Scan for the cell matching the given text and deliver its [x, y] coordinate at center. 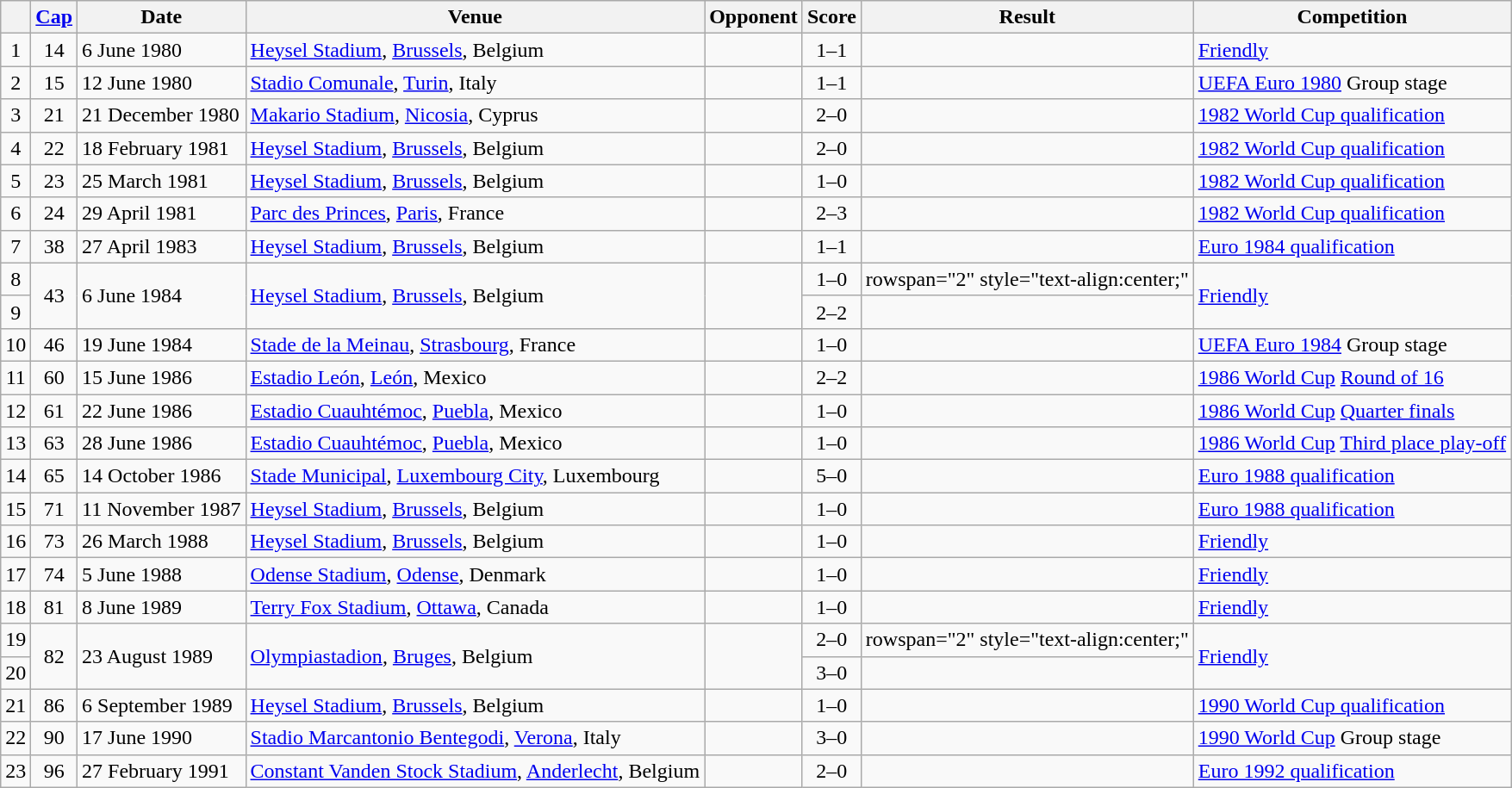
4 [16, 148]
6 [16, 214]
74 [54, 574]
Olympiastadion, Bruges, Belgium [476, 656]
5 June 1988 [162, 574]
11 November 1987 [162, 509]
Score [831, 17]
90 [54, 738]
13 [16, 444]
2 [16, 83]
Terry Fox Stadium, Ottawa, Canada [476, 607]
12 June 1980 [162, 83]
6 June 1984 [162, 295]
28 June 1986 [162, 444]
UEFA Euro 1984 Group stage [1352, 344]
10 [16, 344]
9 [16, 312]
19 [16, 640]
6 September 1989 [162, 705]
46 [54, 344]
1986 World Cup Third place play-off [1352, 444]
Estadio León, León, Mexico [476, 377]
Makario Stadium, Nicosia, Cyprus [476, 115]
17 [16, 574]
1 [16, 50]
65 [54, 476]
82 [54, 656]
18 [16, 607]
Constant Vanden Stock Stadium, Anderlecht, Belgium [476, 771]
61 [54, 411]
29 April 1981 [162, 214]
Result [1027, 17]
Odense Stadium, Odense, Denmark [476, 574]
1986 World Cup Round of 16 [1352, 377]
Stade Municipal, Luxembourg City, Luxembourg [476, 476]
14 October 1986 [162, 476]
Opponent [754, 17]
24 [54, 214]
6 June 1980 [162, 50]
38 [54, 246]
Euro 1984 qualification [1352, 246]
27 April 1983 [162, 246]
11 [16, 377]
Parc des Princes, Paris, France [476, 214]
17 June 1990 [162, 738]
73 [54, 542]
86 [54, 705]
22 June 1986 [162, 411]
2–3 [831, 214]
12 [16, 411]
15 June 1986 [162, 377]
71 [54, 509]
21 December 1980 [162, 115]
1990 World Cup Group stage [1352, 738]
Stade de la Meinau, Strasbourg, France [476, 344]
Stadio Comunale, Turin, Italy [476, 83]
27 February 1991 [162, 771]
Stadio Marcantonio Bentegodi, Verona, Italy [476, 738]
3 [16, 115]
UEFA Euro 1980 Group stage [1352, 83]
23 August 1989 [162, 656]
60 [54, 377]
5 [16, 181]
Venue [476, 17]
1986 World Cup Quarter finals [1352, 411]
Date [162, 17]
19 June 1984 [162, 344]
5–0 [831, 476]
96 [54, 771]
8 [16, 279]
Competition [1352, 17]
16 [16, 542]
43 [54, 295]
63 [54, 444]
81 [54, 607]
8 June 1989 [162, 607]
25 March 1981 [162, 181]
Euro 1992 qualification [1352, 771]
20 [16, 673]
18 February 1981 [162, 148]
7 [16, 246]
1990 World Cup qualification [1352, 705]
Cap [54, 17]
26 March 1988 [162, 542]
